For the text-containing cell, return its midpoint in (x, y) coordinate format. 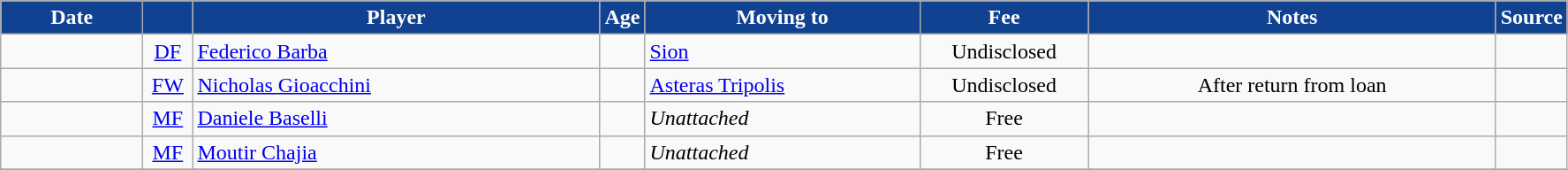
After return from loan (1292, 85)
Moving to (783, 18)
Asteras Tripolis (783, 85)
Sion (783, 51)
Date (72, 18)
DF (168, 51)
Notes (1292, 18)
Nicholas Gioacchini (396, 85)
Daniele Baselli (396, 119)
Age (622, 18)
FW (168, 85)
Moutir Chajia (396, 152)
Federico Barba (396, 51)
Source (1532, 18)
Fee (1004, 18)
Player (396, 18)
